Identify which cell holds the provided text, then report its (X, Y) central coordinate. 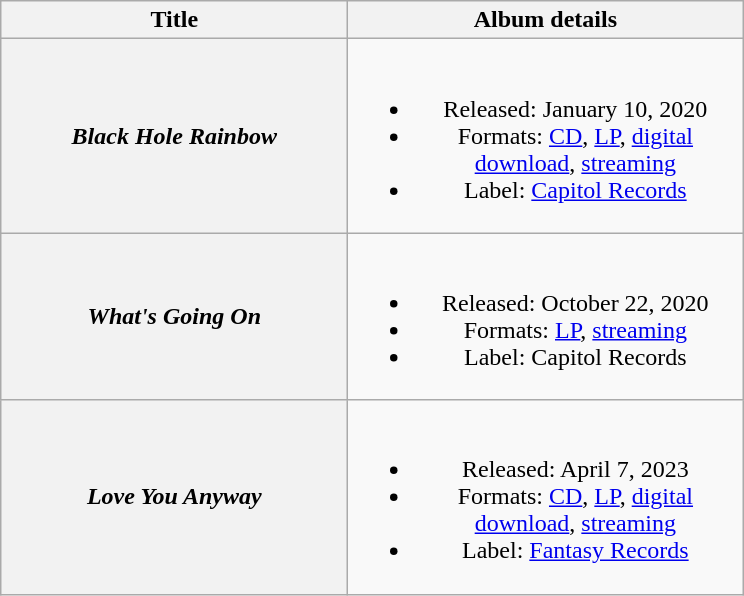
Title (174, 20)
Released: April 7, 2023Formats: CD, LP, digital download, streamingLabel: Fantasy Records (546, 497)
Love You Anyway (174, 497)
What's Going On (174, 316)
Black Hole Rainbow (174, 136)
Released: October 22, 2020Formats: LP, streamingLabel: Capitol Records (546, 316)
Released: January 10, 2020Formats: CD, LP, digital download, streamingLabel: Capitol Records (546, 136)
Album details (546, 20)
